Return the [x, y] coordinate for the center point of the cell that contains the specified text.  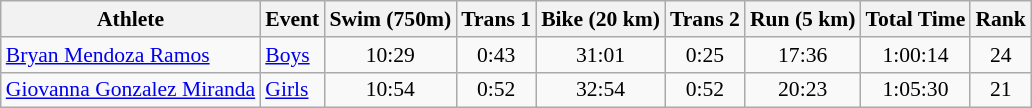
24 [1000, 55]
31:01 [600, 55]
Total Time [916, 19]
Bike (20 km) [600, 19]
Trans 1 [496, 19]
0:25 [705, 55]
Event [292, 19]
Run (5 km) [803, 19]
10:54 [390, 90]
Rank [1000, 19]
Athlete [130, 19]
1:05:30 [916, 90]
Trans 2 [705, 19]
Giovanna Gonzalez Miranda [130, 90]
21 [1000, 90]
20:23 [803, 90]
32:54 [600, 90]
1:00:14 [916, 55]
17:36 [803, 55]
Girls [292, 90]
10:29 [390, 55]
Swim (750m) [390, 19]
Boys [292, 55]
Bryan Mendoza Ramos [130, 55]
0:43 [496, 55]
